Capture the cell that displays the provided text and extract its [x, y] central coordinate. 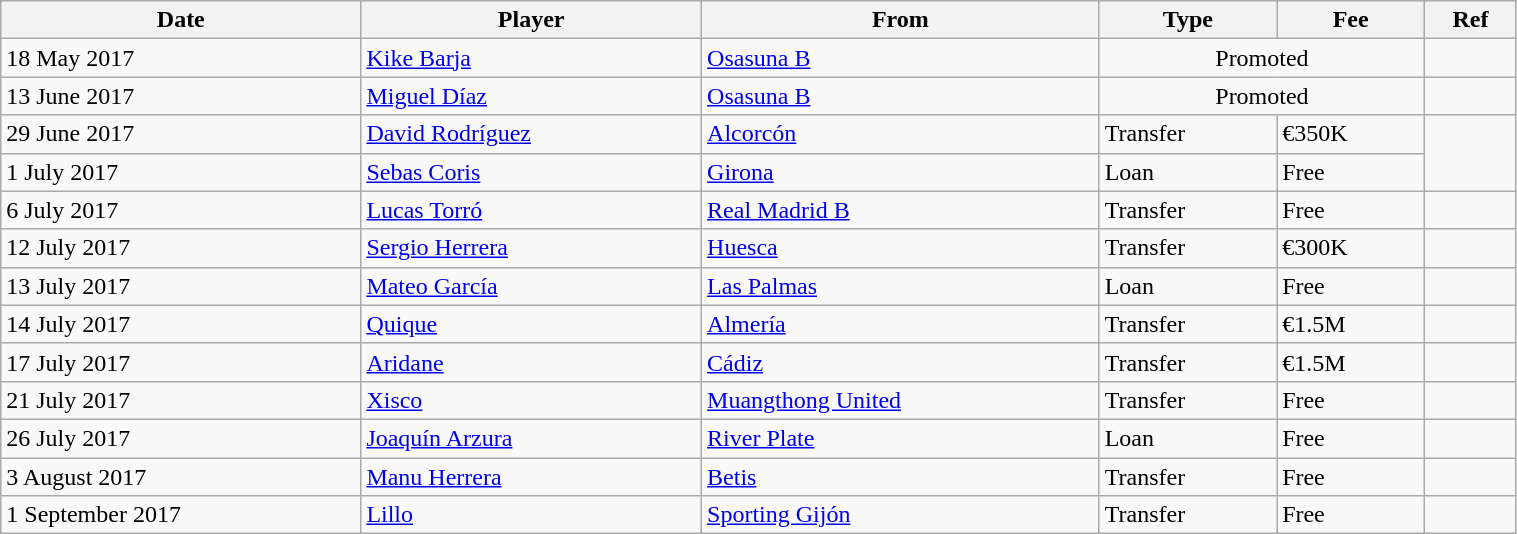
29 June 2017 [181, 134]
Joaquín Arzura [532, 438]
Player [532, 20]
26 July 2017 [181, 438]
21 July 2017 [181, 400]
River Plate [901, 438]
Almería [901, 324]
Manu Herrera [532, 477]
Quique [532, 324]
Ref [1470, 20]
Lillo [532, 515]
Mateo García [532, 286]
Date [181, 20]
€350K [1351, 134]
David Rodríguez [532, 134]
18 May 2017 [181, 58]
17 July 2017 [181, 362]
Type [1188, 20]
Sebas Coris [532, 172]
13 July 2017 [181, 286]
Betis [901, 477]
Kike Barja [532, 58]
Aridane [532, 362]
Miguel Díaz [532, 96]
Sergio Herrera [532, 248]
Fee [1351, 20]
Cádiz [901, 362]
Muangthong United [901, 400]
Xisco [532, 400]
€300K [1351, 248]
Sporting Gijón [901, 515]
Girona [901, 172]
Huesca [901, 248]
Las Palmas [901, 286]
14 July 2017 [181, 324]
3 August 2017 [181, 477]
12 July 2017 [181, 248]
6 July 2017 [181, 210]
13 June 2017 [181, 96]
Lucas Torró [532, 210]
Real Madrid B [901, 210]
1 July 2017 [181, 172]
Alcorcón [901, 134]
1 September 2017 [181, 515]
From [901, 20]
